Search for the cell housing the specified text and yield its [X, Y] center coordinate. 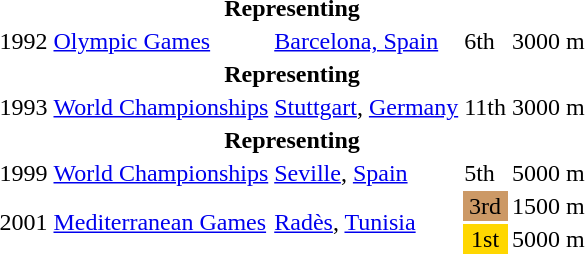
6th [486, 41]
3rd [486, 206]
5th [486, 173]
Barcelona, Spain [366, 41]
Stuttgart, Germany [366, 107]
Seville, Spain [366, 173]
Mediterranean Games [161, 222]
Radès, Tunisia [366, 222]
1st [486, 239]
Olympic Games [161, 41]
11th [486, 107]
